Pinpoint the cell where the given text exists, returning its [X, Y] midpoint coordinate. 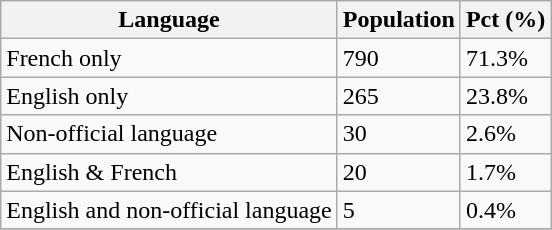
0.4% [505, 210]
Population [398, 20]
20 [398, 172]
71.3% [505, 58]
265 [398, 96]
Non-official language [170, 134]
30 [398, 134]
2.6% [505, 134]
English only [170, 96]
Pct (%) [505, 20]
5 [398, 210]
790 [398, 58]
English and non-official language [170, 210]
23.8% [505, 96]
1.7% [505, 172]
English & French [170, 172]
Language [170, 20]
French only [170, 58]
